Determine the [X, Y] coordinate at the center of the cell enclosing the given text.  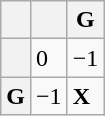
0 [48, 58]
X [86, 96]
